From the cell containing the given text, extract its center point as (X, Y) coordinate. 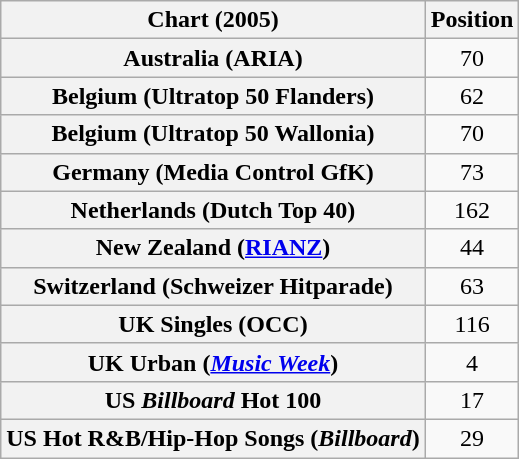
Belgium (Ultratop 50 Flanders) (213, 96)
116 (472, 324)
Netherlands (Dutch Top 40) (213, 210)
US Hot R&B/Hip-Hop Songs (Billboard) (213, 438)
162 (472, 210)
Australia (ARIA) (213, 58)
44 (472, 248)
Belgium (Ultratop 50 Wallonia) (213, 134)
Chart (2005) (213, 20)
UK Singles (OCC) (213, 324)
63 (472, 286)
62 (472, 96)
UK Urban (Music Week) (213, 362)
29 (472, 438)
4 (472, 362)
73 (472, 172)
Switzerland (Schweizer Hitparade) (213, 286)
US Billboard Hot 100 (213, 400)
Position (472, 20)
Germany (Media Control GfK) (213, 172)
New Zealand (RIANZ) (213, 248)
17 (472, 400)
